Locate the cell with the specified text and output its (X, Y) center coordinate. 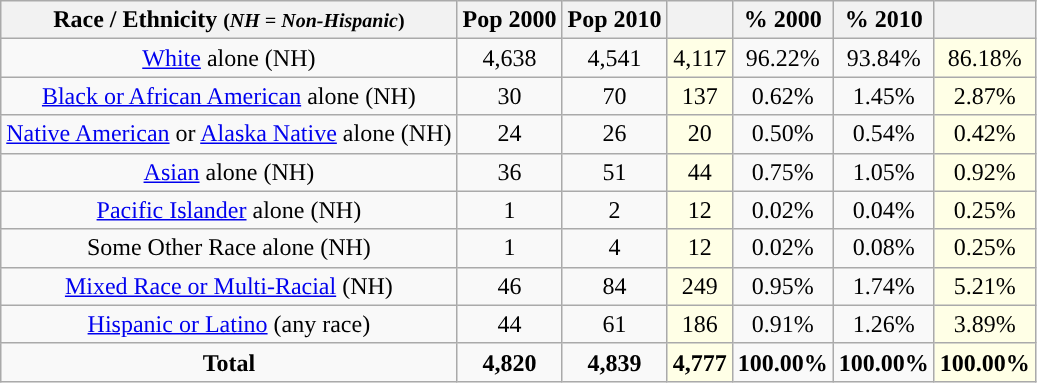
4 (614, 248)
0.08% (884, 248)
186 (700, 324)
0.50% (782, 134)
Black or African American alone (NH) (229, 96)
Total (229, 362)
Pop 2000 (510, 20)
86.18% (984, 58)
4,777 (700, 362)
61 (614, 324)
70 (614, 96)
93.84% (884, 58)
1.74% (884, 286)
249 (700, 286)
5.21% (984, 286)
0.95% (782, 286)
% 2000 (782, 20)
4,839 (614, 362)
Race / Ethnicity (NH = Non-Hispanic) (229, 20)
2 (614, 210)
Hispanic or Latino (any race) (229, 324)
24 (510, 134)
4,541 (614, 58)
Native American or Alaska Native alone (NH) (229, 134)
137 (700, 96)
0.62% (782, 96)
3.89% (984, 324)
1.05% (884, 172)
Mixed Race or Multi-Racial (NH) (229, 286)
Pop 2010 (614, 20)
4,117 (700, 58)
0.42% (984, 134)
0.92% (984, 172)
51 (614, 172)
Asian alone (NH) (229, 172)
46 (510, 286)
20 (700, 134)
84 (614, 286)
Pacific Islander alone (NH) (229, 210)
0.04% (884, 210)
4,820 (510, 362)
96.22% (782, 58)
2.87% (984, 96)
26 (614, 134)
0.75% (782, 172)
Some Other Race alone (NH) (229, 248)
1.26% (884, 324)
0.54% (884, 134)
4,638 (510, 58)
30 (510, 96)
1.45% (884, 96)
% 2010 (884, 20)
0.91% (782, 324)
36 (510, 172)
White alone (NH) (229, 58)
